Search for the cell housing the specified text and yield its [X, Y] center coordinate. 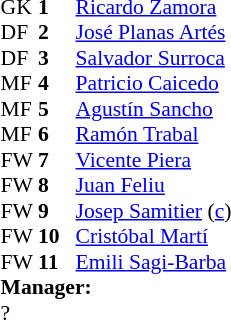
2 [57, 33]
9 [57, 211]
5 [57, 109]
10 [57, 237]
7 [57, 160]
3 [57, 58]
8 [57, 185]
4 [57, 83]
11 [57, 262]
6 [57, 135]
